Capture the cell that displays the provided text and extract its [x, y] central coordinate. 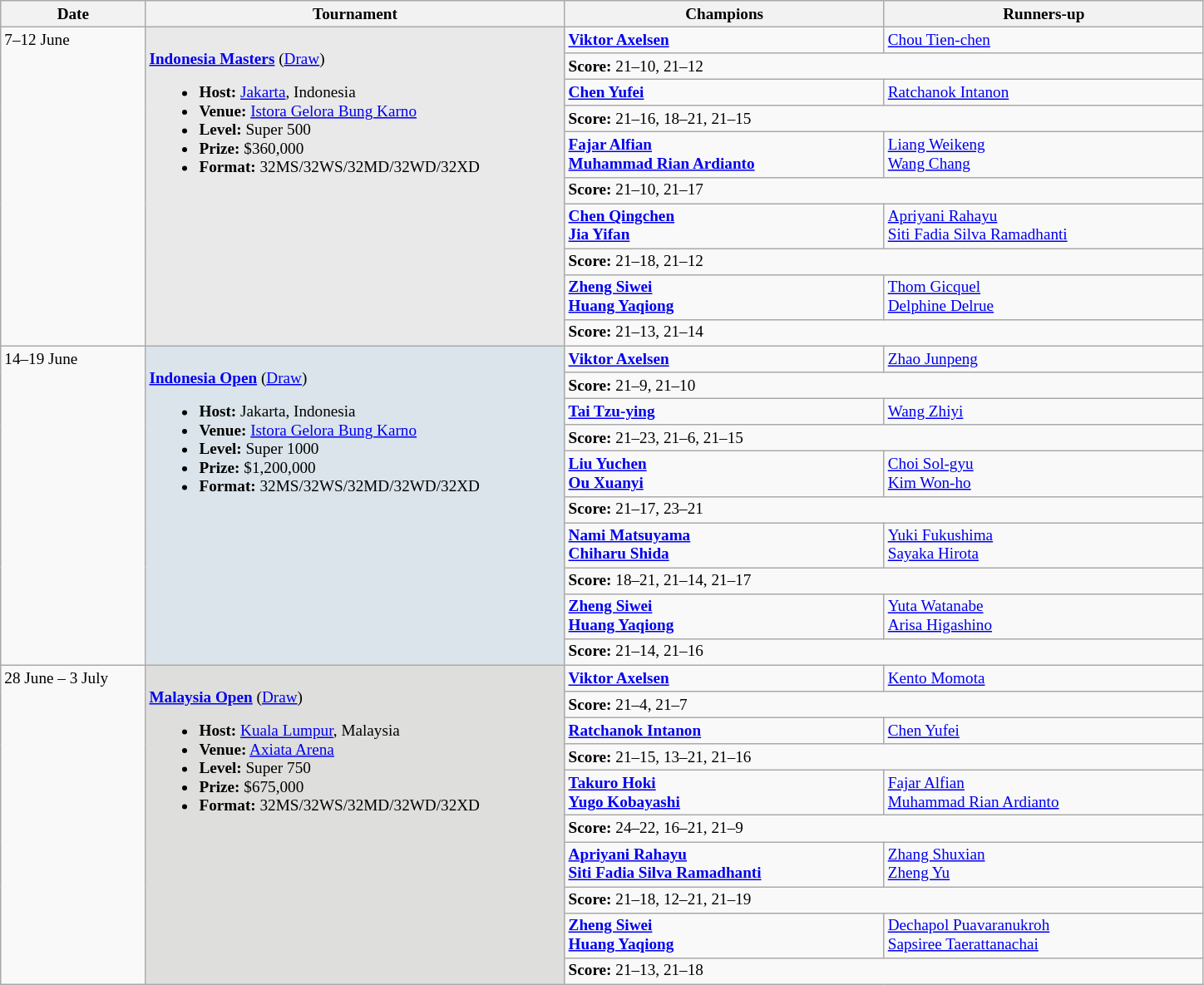
Chou Tien-chen [1044, 40]
Score: 18–21, 21–14, 21–17 [884, 581]
Dechapol Puavaranukroh Sapsiree Taerattanachai [1044, 935]
Zhang Shuxian Zheng Yu [1044, 864]
Score: 21–13, 21–18 [884, 971]
Score: 21–18, 12–21, 21–19 [884, 899]
14–19 June [73, 505]
Yuki Fukushima Sayaka Hirota [1044, 544]
Indonesia Open (Draw)Host: Jakarta, IndonesiaVenue: Istora Gelora Bung KarnoLevel: Super 1000Prize: $1,200,000Format: 32MS/32WS/32MD/32WD/32XD [355, 505]
Score: 21–4, 21–7 [884, 705]
Score: 21–17, 23–21 [884, 510]
Score: 21–18, 21–12 [884, 262]
Score: 21–16, 18–21, 21–15 [884, 119]
Score: 21–10, 21–12 [884, 66]
Thom Gicquel Delphine Delrue [1044, 297]
Date [73, 14]
Score: 21–13, 21–14 [884, 332]
Score: 21–23, 21–6, 21–15 [884, 438]
7–12 June [73, 186]
Score: 24–22, 16–21, 21–9 [884, 829]
Nami Matsuyama Chiharu Shida [724, 544]
Zhao Junpeng [1044, 359]
Liu Yuchen Ou Xuanyi [724, 474]
Runners-up [1044, 14]
Indonesia Masters (Draw)Host: Jakarta, IndonesiaVenue: Istora Gelora Bung KarnoLevel: Super 500Prize: $360,000Format: 32MS/32WS/32MD/32WD/32XD [355, 186]
Tai Tzu-ying [724, 411]
Tournament [355, 14]
Champions [724, 14]
Chen Qingchen Jia Yifan [724, 226]
Score: 21–10, 21–17 [884, 190]
Liang Weikeng Wang Chang [1044, 155]
Score: 21–9, 21–10 [884, 386]
Yuta Watanabe Arisa Higashino [1044, 616]
Malaysia Open (Draw)Host: Kuala Lumpur, MalaysiaVenue: Axiata ArenaLevel: Super 750Prize: $675,000Format: 32MS/32WS/32MD/32WD/32XD [355, 825]
Kento Momota [1044, 678]
Choi Sol-gyu Kim Won-ho [1044, 474]
Score: 21–15, 13–21, 21–16 [884, 757]
Score: 21–14, 21–16 [884, 652]
28 June – 3 July [73, 825]
Takuro Hoki Yugo Kobayashi [724, 793]
Wang Zhiyi [1044, 411]
